Search for the cell housing the specified text and yield its (X, Y) center coordinate. 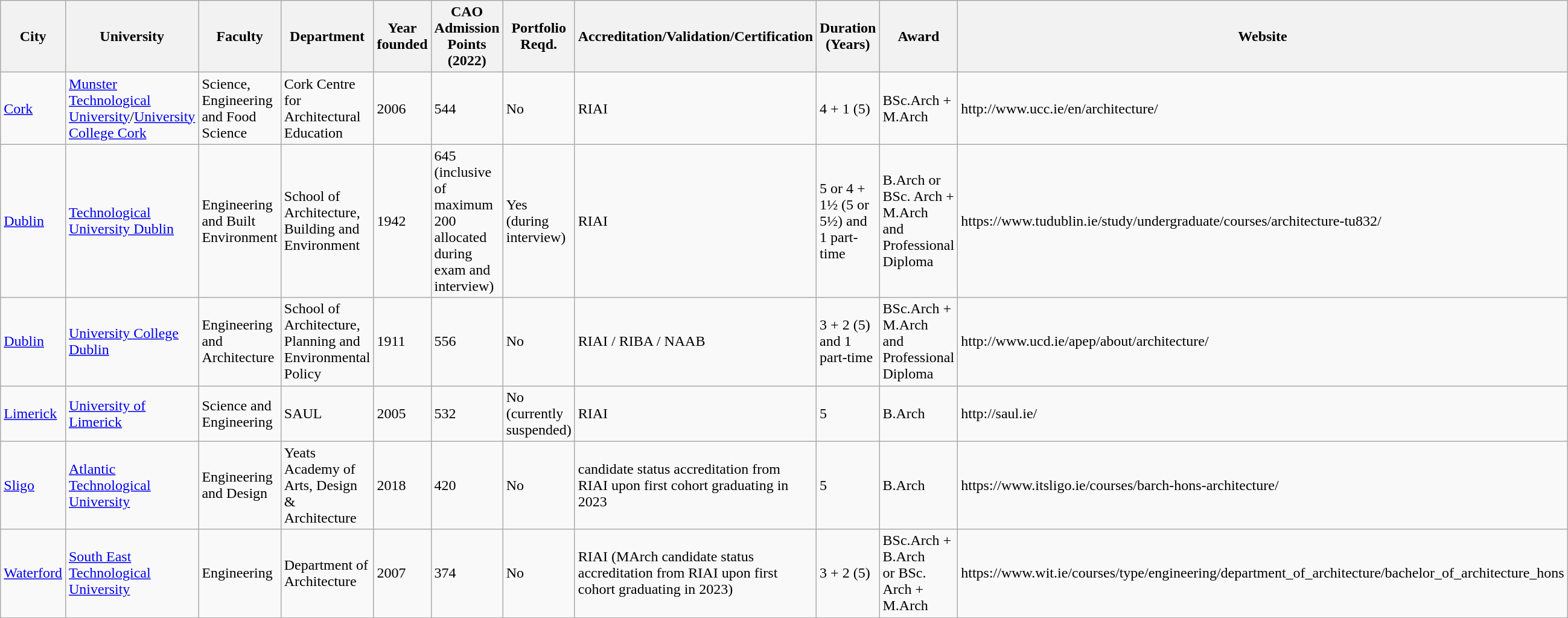
University College Dublin (132, 342)
4 + 1 (5) (848, 109)
2007 (402, 573)
5 or 4 + 1½ (5 or 5½) and 1 part-time (848, 221)
Award (919, 36)
Cork (33, 109)
Atlantic Technological University (132, 485)
BSc.Arch + B.Archor BSc. Arch + M.Arch (919, 573)
Sligo (33, 485)
Yeats Academy of Arts, Design & Architecture (327, 485)
Duration (Years) (848, 36)
Science, Engineering and Food Science (240, 109)
420 (467, 485)
SAUL (327, 413)
Munster Technological University/University College Cork (132, 109)
2018 (402, 485)
1942 (402, 221)
Portfolio Reqd. (538, 36)
https://www.itsligo.ie/courses/barch-hons-architecture/ (1263, 485)
Department (327, 36)
645(inclusive of maximum 200 allocated during exam and interview) (467, 221)
South East Technological University (132, 573)
University of Limerick (132, 413)
Year founded (402, 36)
http://saul.ie/ (1263, 413)
RIAI (MArch candidate status accreditation from RIAI upon first cohort graduating in 2023) (695, 573)
http://www.ucc.ie/en/architecture/ (1263, 109)
556 (467, 342)
Engineering (240, 573)
No (currently suspended) (538, 413)
http://www.ucd.ie/apep/about/architecture/ (1263, 342)
University (132, 36)
Engineering and Design (240, 485)
School of Architecture, Building and Environment (327, 221)
Cork Centre for Architectural Education (327, 109)
544 (467, 109)
Waterford (33, 573)
Technological University Dublin (132, 221)
Department of Architecture (327, 573)
https://www.wit.ie/courses/type/engineering/department_of_architecture/bachelor_of_architecture_hons (1263, 573)
2006 (402, 109)
BSc.Arch + M.Arch (919, 109)
BSc.Arch + M.Archand Professional Diploma (919, 342)
Website (1263, 36)
2005 (402, 413)
https://www.tudublin.ie/study/undergraduate/courses/architecture-tu832/ (1263, 221)
374 (467, 573)
B.Arch or BSc. Arch + M.Archand Professional Diploma (919, 221)
RIAI / RIBA / NAAB (695, 342)
City (33, 36)
3 + 2 (5)and 1 part-time (848, 342)
Faculty (240, 36)
3 + 2 (5) (848, 573)
School of Architecture, Planning and Environmental Policy (327, 342)
Science and Engineering (240, 413)
532 (467, 413)
Yes (during interview) (538, 221)
1911 (402, 342)
Engineering and Built Environment (240, 221)
candidate status accreditation from RIAI upon first cohort graduating in 2023 (695, 485)
Engineering and Architecture (240, 342)
Accreditation/Validation/Certification (695, 36)
CAO Admission Points (2022) (467, 36)
Limerick (33, 413)
